Pinpoint the cell where the given text exists, returning its (X, Y) midpoint coordinate. 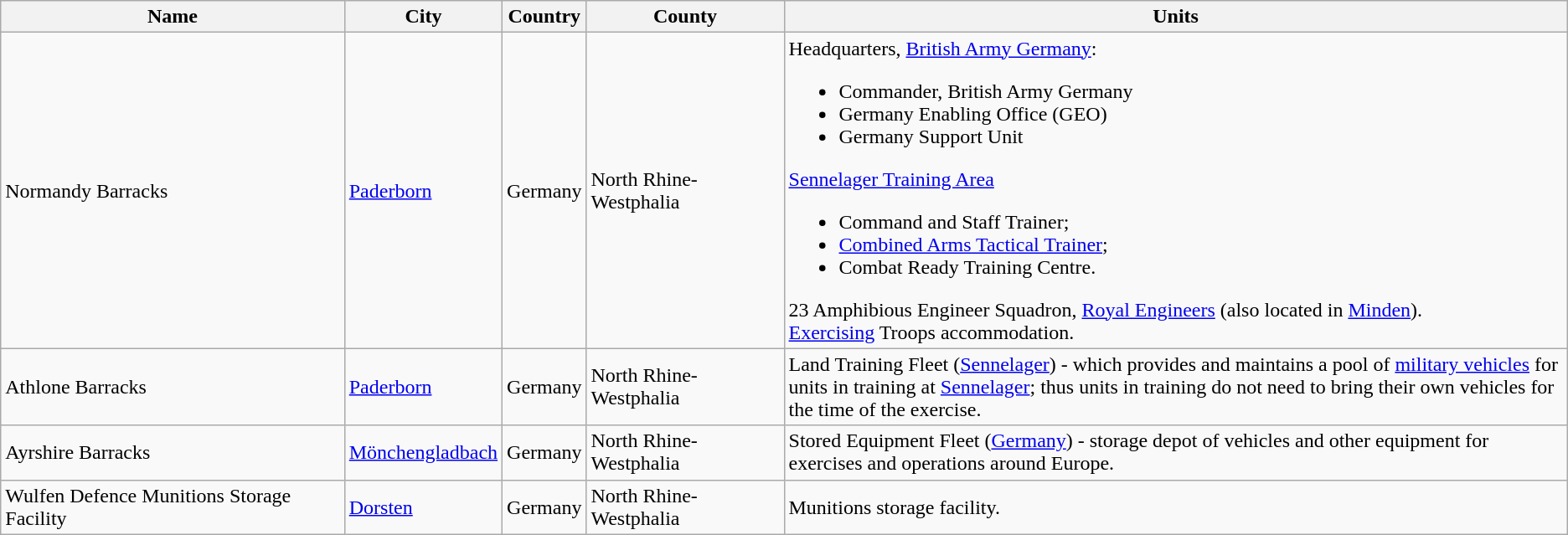
Units (1176, 17)
Ayrshire Barracks (173, 452)
Athlone Barracks (173, 387)
Mönchengladbach (423, 452)
Country (544, 17)
City (423, 17)
Munitions storage facility. (1176, 507)
County (685, 17)
Dorsten (423, 507)
Normandy Barracks (173, 191)
Wulfen Defence Munitions Storage Facility (173, 507)
Name (173, 17)
Stored Equipment Fleet (Germany) - storage depot of vehicles and other equipment for exercises and operations around Europe. (1176, 452)
